Determine the [X, Y] coordinate at the center of the cell enclosing the given text.  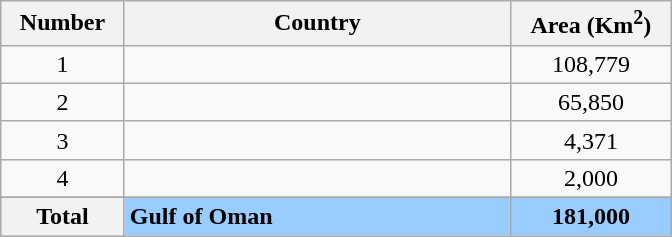
Area (Km2) [590, 24]
1 [63, 64]
4 [63, 178]
2 [63, 102]
Total [63, 217]
181,000 [590, 217]
Gulf of Oman [317, 217]
4,371 [590, 140]
2,000 [590, 178]
65,850 [590, 102]
3 [63, 140]
Number [63, 24]
108,779 [590, 64]
Country [317, 24]
